Scan for the cell matching the given text and deliver its (X, Y) coordinate at center. 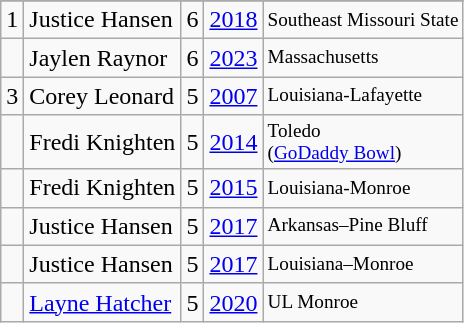
2007 (234, 96)
3 (12, 96)
2023 (234, 58)
2014 (234, 142)
Louisiana-Lafayette (363, 96)
Toledo(GoDaddy Bowl) (363, 142)
1 (12, 20)
UL Monroe (363, 302)
Louisiana-Monroe (363, 188)
Arkansas–Pine Bluff (363, 226)
Jaylen Raynor (102, 58)
2020 (234, 302)
Southeast Missouri State (363, 20)
Corey Leonard (102, 96)
Massachusetts (363, 58)
2018 (234, 20)
Louisiana–Monroe (363, 264)
2015 (234, 188)
Layne Hatcher (102, 302)
